Detect which cell encompasses the target text, then output its [x, y] center coordinate. 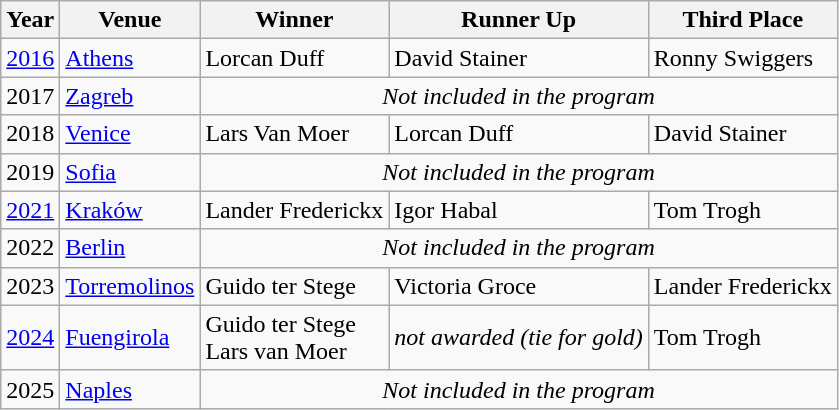
Year [30, 20]
2024 [30, 338]
Berlin [130, 248]
Torremolinos [130, 286]
Winner [294, 20]
2022 [30, 248]
2025 [30, 389]
2017 [30, 96]
Lars Van Moer [294, 134]
Venue [130, 20]
Zagreb [130, 96]
Igor Habal [519, 210]
2021 [30, 210]
Fuengirola [130, 338]
Naples [130, 389]
Athens [130, 58]
2018 [30, 134]
Victoria Groce [519, 286]
Sofia [130, 172]
Ronny Swiggers [742, 58]
2023 [30, 286]
not awarded (tie for gold) [519, 338]
2016 [30, 58]
Venice [130, 134]
Guido ter Stege [294, 286]
2019 [30, 172]
Third Place [742, 20]
Kraków [130, 210]
Guido ter Stege Lars van Moer [294, 338]
Runner Up [519, 20]
